Search for the cell housing the specified text and yield its [x, y] center coordinate. 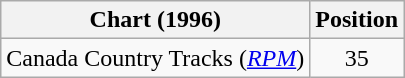
Chart (1996) [156, 20]
Position [357, 20]
Canada Country Tracks (RPM) [156, 58]
35 [357, 58]
